Extract the (X, Y) coordinate from the center of the cell holding the provided text.  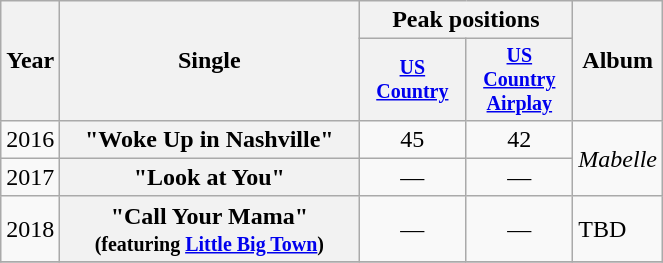
2016 (30, 139)
"Woke Up in Nashville" (210, 139)
"Look at You" (210, 177)
42 (520, 139)
Year (30, 61)
US Country (412, 80)
45 (412, 139)
Peak positions (466, 20)
Single (210, 61)
Mabelle (618, 158)
2017 (30, 177)
Album (618, 61)
2018 (30, 228)
"Call Your Mama"(featuring Little Big Town) (210, 228)
US Country Airplay (520, 80)
TBD (618, 228)
